Provide the [x, y] coordinate of the cell's center where the given text is located.  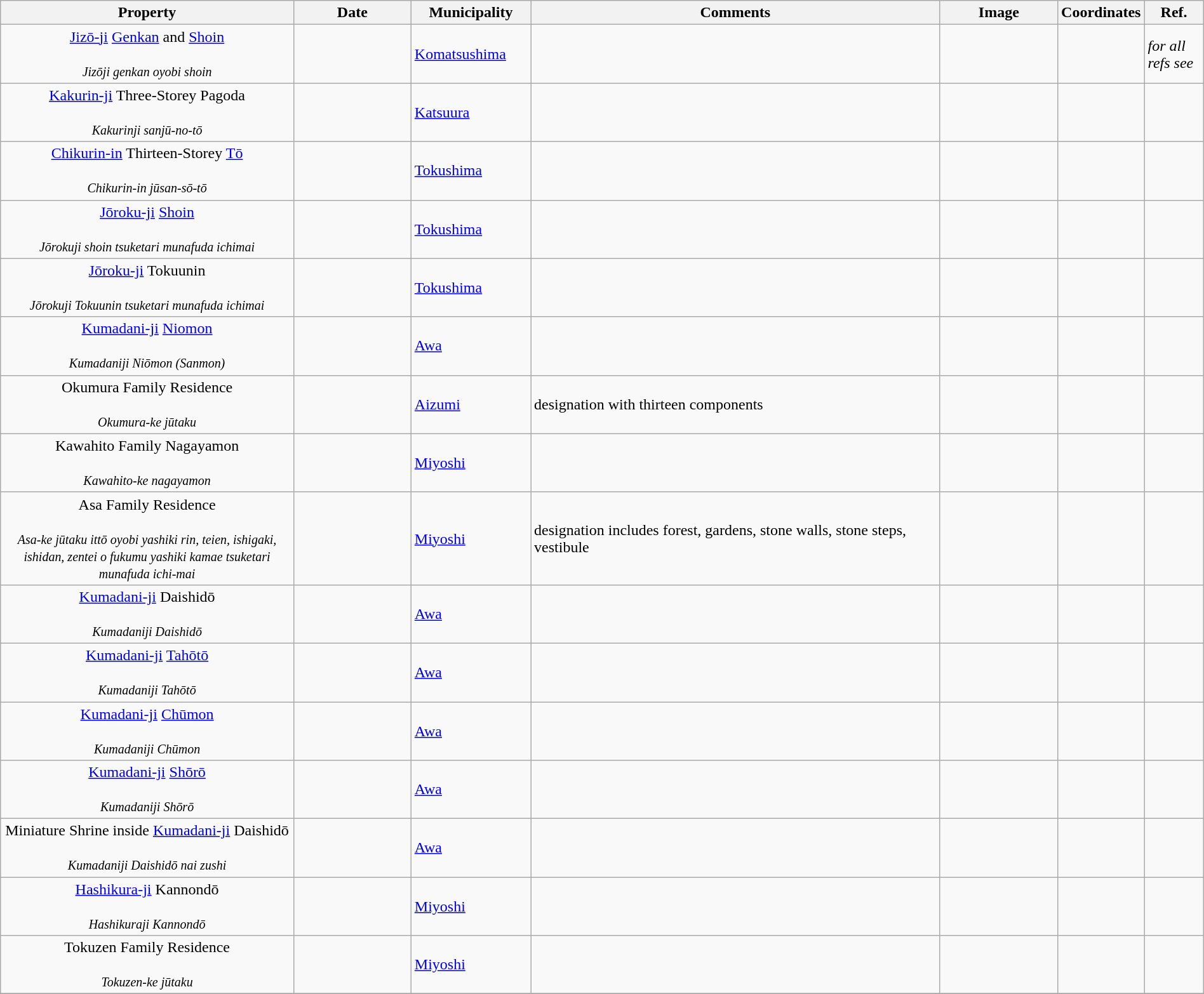
Ref. [1174, 13]
Tokuzen Family ResidenceTokuzen-ke jūtaku [147, 965]
Kawahito Family NagayamonKawahito-ke nagayamon [147, 463]
Chikurin-in Thirteen-Storey TōChikurin-in jūsan-sō-tō [147, 171]
Property [147, 13]
Hashikura-ji KannondōHashikuraji Kannondō [147, 906]
for all refs see [1174, 54]
designation includes forest, gardens, stone walls, stone steps, vestibule [735, 538]
Comments [735, 13]
Kumadani-ji TahōtōKumadaniji Tahōtō [147, 672]
Miniature Shrine inside Kumadani-ji DaishidōKumadaniji Daishidō nai zushi [147, 848]
Coordinates [1101, 13]
Jōroku-ji TokuuninJōrokuji Tokuunin tsuketari munafuda ichimai [147, 288]
Kumadani-ji ShōrōKumadaniji Shōrō [147, 790]
Jōroku-ji ShoinJōrokuji shoin tsuketari munafuda ichimai [147, 229]
Jizō-ji Genkan and ShoinJizōji genkan oyobi shoin [147, 54]
Kumadani-ji ChūmonKumadaniji Chūmon [147, 731]
Date [352, 13]
Asa Family ResidenceAsa-ke jūtaku ittō oyobi yashiki rin, teien, ishigaki, ishidan, zentei o fukumu yashiki kamae tsuketari munafuda ichi-mai [147, 538]
Okumura Family ResidenceOkumura-ke jūtaku [147, 404]
Image [998, 13]
Komatsushima [471, 54]
Aizumi [471, 404]
designation with thirteen components [735, 404]
Kakurin-ji Three-Storey PagodaKakurinji sanjū-no-tō [147, 112]
Municipality [471, 13]
Kumadani-ji NiomonKumadaniji Niōmon (Sanmon) [147, 346]
Katsuura [471, 112]
Kumadani-ji DaishidōKumadaniji Daishidō [147, 614]
